Scan for the cell matching the given text and deliver its [x, y] coordinate at center. 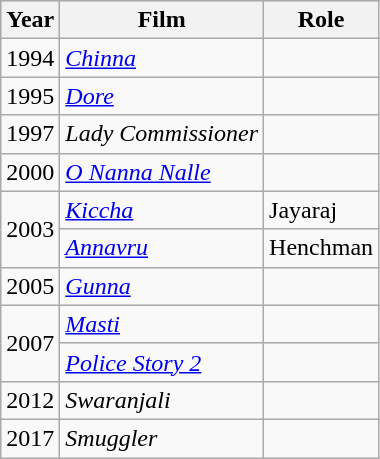
2007 [30, 343]
1994 [30, 58]
Gunna [162, 286]
O Nanna Nalle [162, 172]
Henchman [322, 248]
Lady Commissioner [162, 134]
2005 [30, 286]
Year [30, 20]
Dore [162, 96]
Kiccha [162, 210]
1997 [30, 134]
Smuggler [162, 438]
Masti [162, 324]
Annavru [162, 248]
Film [162, 20]
Swaranjali [162, 400]
Police Story 2 [162, 362]
Role [322, 20]
Jayaraj [322, 210]
2000 [30, 172]
2012 [30, 400]
Chinna [162, 58]
2017 [30, 438]
2003 [30, 229]
1995 [30, 96]
